For the text-containing cell, return its midpoint in (x, y) coordinate format. 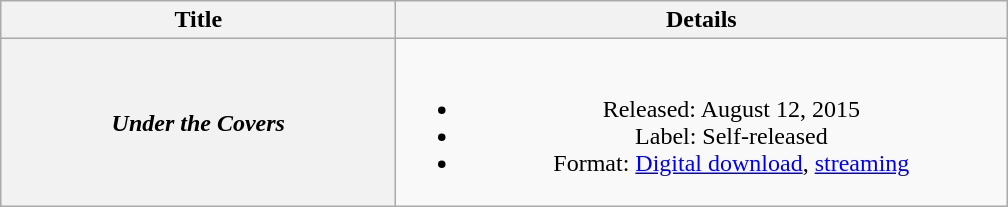
Details (702, 20)
Title (198, 20)
Released: August 12, 2015Label: Self-releasedFormat: Digital download, streaming (702, 122)
Under the Covers (198, 122)
